Provide the (X, Y) coordinate of the cell's center where the given text is located.  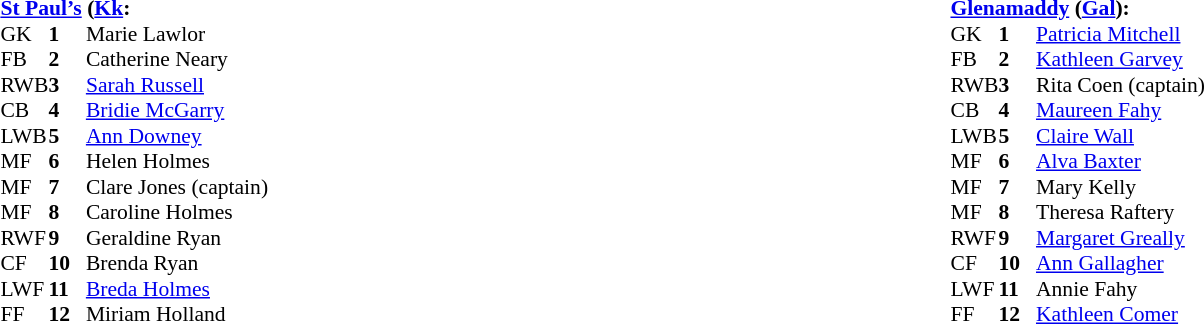
Marie Lawlor (177, 34)
Clare Jones (captain) (177, 187)
Caroline Holmes (177, 213)
Bridie McGarry (177, 111)
Ann Downey (177, 136)
Breda Holmes (177, 289)
Geraldine Ryan (177, 238)
Catherine Neary (177, 59)
Sarah Russell (177, 85)
Brenda Ryan (177, 263)
Helen Holmes (177, 161)
